Detect which cell encompasses the target text, then output its [X, Y] center coordinate. 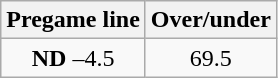
ND –4.5 [74, 58]
69.5 [210, 58]
Over/under [210, 20]
Pregame line [74, 20]
